Find where the given text appears and provide that cell's center as (x, y) coordinate. 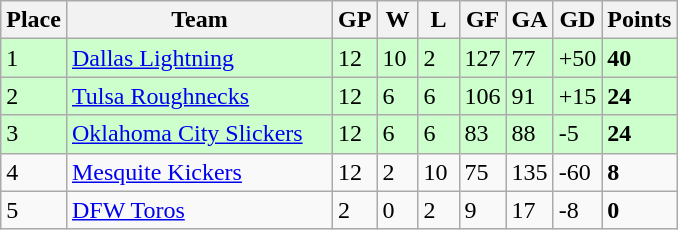
Mesquite Kickers (199, 172)
3 (34, 134)
77 (530, 58)
W (398, 20)
127 (482, 58)
Oklahoma City Slickers (199, 134)
Team (199, 20)
17 (530, 210)
Place (34, 20)
-60 (578, 172)
-5 (578, 134)
91 (530, 96)
83 (482, 134)
+15 (578, 96)
DFW Toros (199, 210)
8 (640, 172)
Points (640, 20)
106 (482, 96)
40 (640, 58)
4 (34, 172)
GP (355, 20)
5 (34, 210)
135 (530, 172)
75 (482, 172)
L (438, 20)
Tulsa Roughnecks (199, 96)
Dallas Lightning (199, 58)
GA (530, 20)
+50 (578, 58)
9 (482, 210)
88 (530, 134)
GF (482, 20)
-8 (578, 210)
1 (34, 58)
GD (578, 20)
